Detect which cell encompasses the target text, then output its (X, Y) center coordinate. 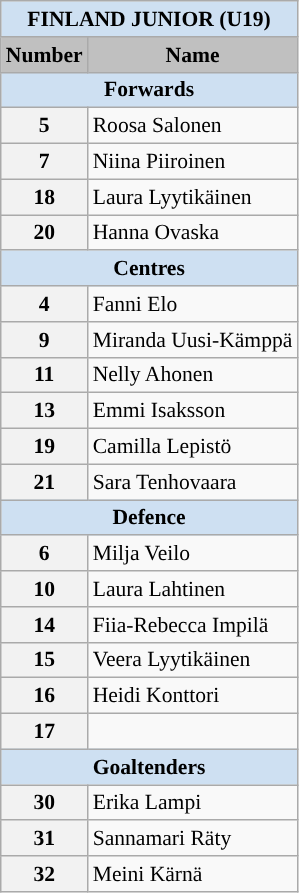
Sara Tenhovaara (193, 482)
Goaltenders (150, 767)
16 (44, 696)
19 (44, 447)
4 (44, 304)
Miranda Uusi-Kämppä (193, 340)
18 (44, 197)
5 (44, 126)
Roosa Salonen (193, 126)
10 (44, 589)
Name (193, 55)
Nelly Ahonen (193, 375)
7 (44, 162)
15 (44, 660)
Meini Kärnä (193, 874)
Milja Veilo (193, 554)
Niina Piiroinen (193, 162)
Defence (150, 518)
Fanni Elo (193, 304)
Camilla Lepistö (193, 447)
Sannamari Räty (193, 839)
31 (44, 839)
Centres (150, 269)
9 (44, 340)
13 (44, 411)
6 (44, 554)
32 (44, 874)
14 (44, 625)
Emmi Isaksson (193, 411)
Erika Lampi (193, 803)
Fiia-Rebecca Impilä (193, 625)
Number (44, 55)
11 (44, 375)
Laura Lahtinen (193, 589)
30 (44, 803)
Veera Lyytikäinen (193, 660)
Forwards (150, 90)
Laura Lyytikäinen (193, 197)
20 (44, 233)
17 (44, 732)
Heidi Konttori (193, 696)
Hanna Ovaska (193, 233)
21 (44, 482)
FINLAND JUNIOR (U19) (150, 19)
